Return the [X, Y] coordinate for the center point of the cell that contains the specified text.  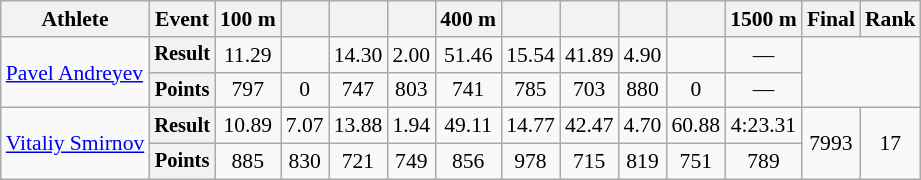
797 [248, 90]
1500 m [764, 19]
60.88 [696, 126]
17 [890, 144]
803 [411, 90]
14.30 [358, 55]
15.54 [530, 55]
785 [530, 90]
11.29 [248, 55]
51.46 [468, 55]
856 [468, 162]
819 [643, 162]
885 [248, 162]
Pavel Andreyev [76, 72]
Final [831, 19]
4:23.31 [764, 126]
49.11 [468, 126]
1.94 [411, 126]
Vitaliy Smirnov [76, 144]
100 m [248, 19]
747 [358, 90]
741 [468, 90]
7993 [831, 144]
2.00 [411, 55]
4.90 [643, 55]
4.70 [643, 126]
Event [182, 19]
721 [358, 162]
10.89 [248, 126]
789 [764, 162]
Athlete [76, 19]
400 m [468, 19]
14.77 [530, 126]
715 [590, 162]
830 [305, 162]
703 [590, 90]
Rank [890, 19]
41.89 [590, 55]
42.47 [590, 126]
978 [530, 162]
749 [411, 162]
880 [643, 90]
13.88 [358, 126]
7.07 [305, 126]
751 [696, 162]
